Capture the cell that displays the provided text and extract its (x, y) central coordinate. 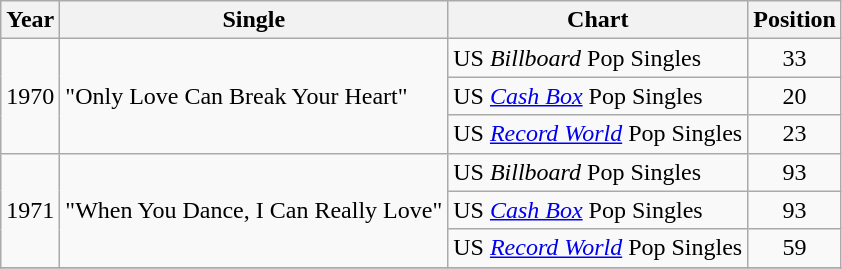
Single (254, 20)
20 (795, 96)
1971 (30, 210)
33 (795, 58)
1970 (30, 96)
"When You Dance, I Can Really Love" (254, 210)
"Only Love Can Break Your Heart" (254, 96)
Year (30, 20)
Position (795, 20)
Chart (598, 20)
23 (795, 134)
59 (795, 248)
